Identify which cell holds the provided text, then report its (x, y) central coordinate. 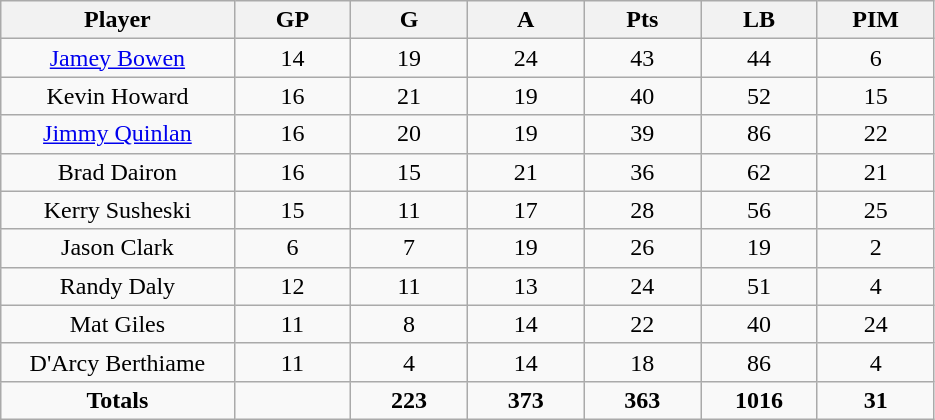
43 (642, 58)
52 (760, 96)
Kerry Susheski (118, 210)
31 (876, 400)
26 (642, 248)
1016 (760, 400)
13 (526, 286)
223 (410, 400)
39 (642, 134)
56 (760, 210)
D'Arcy Berthiame (118, 362)
51 (760, 286)
GP (292, 20)
12 (292, 286)
Pts (642, 20)
A (526, 20)
18 (642, 362)
62 (760, 172)
363 (642, 400)
Player (118, 20)
17 (526, 210)
8 (410, 324)
7 (410, 248)
Kevin Howard (118, 96)
Mat Giles (118, 324)
2 (876, 248)
Brad Dairon (118, 172)
Randy Daly (118, 286)
Jason Clark (118, 248)
LB (760, 20)
Jimmy Quinlan (118, 134)
Jamey Bowen (118, 58)
G (410, 20)
25 (876, 210)
20 (410, 134)
PIM (876, 20)
28 (642, 210)
Totals (118, 400)
44 (760, 58)
373 (526, 400)
36 (642, 172)
